Capture the cell that displays the provided text and extract its (X, Y) central coordinate. 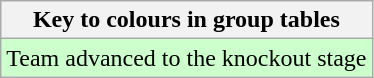
Key to colours in group tables (186, 20)
Team advanced to the knockout stage (186, 58)
